Output the [X, Y] coordinate of the center of the cell containing the given text.  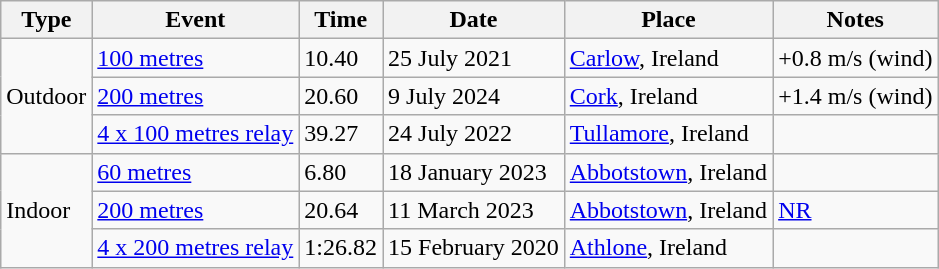
11 March 2023 [474, 210]
Event [196, 20]
+0.8 m/s (wind) [856, 58]
Time [341, 20]
60 metres [196, 172]
100 metres [196, 58]
4 x 100 metres relay [196, 134]
NR [856, 210]
Place [668, 20]
Athlone, Ireland [668, 248]
15 February 2020 [474, 248]
Notes [856, 20]
Tullamore, Ireland [668, 134]
Cork, Ireland [668, 96]
25 July 2021 [474, 58]
20.60 [341, 96]
Carlow, Ireland [668, 58]
10.40 [341, 58]
39.27 [341, 134]
Type [46, 20]
1:26.82 [341, 248]
6.80 [341, 172]
Indoor [46, 210]
Date [474, 20]
20.64 [341, 210]
24 July 2022 [474, 134]
+1.4 m/s (wind) [856, 96]
Outdoor [46, 96]
4 x 200 metres relay [196, 248]
9 July 2024 [474, 96]
18 January 2023 [474, 172]
